Locate the cell with the specified text and output its [X, Y] center coordinate. 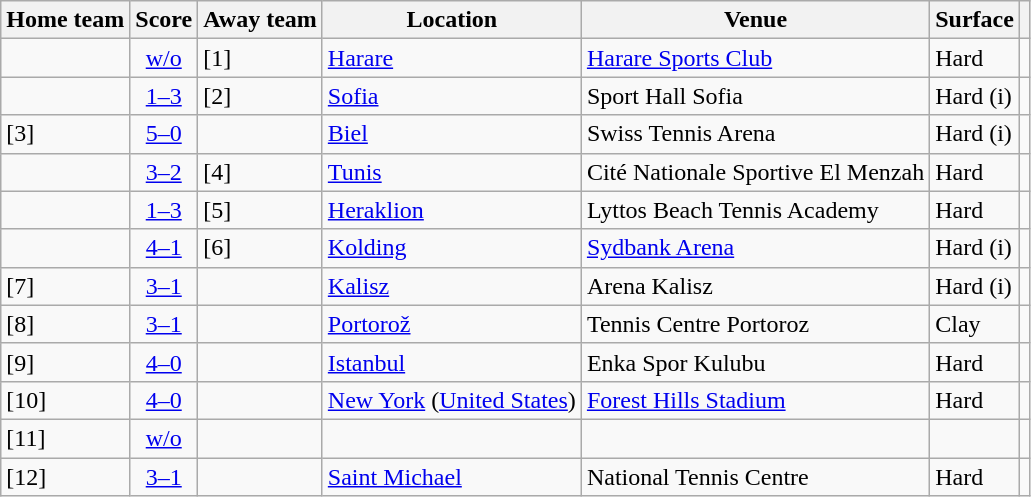
[11] [66, 438]
Away team [260, 20]
[3] [66, 134]
[5] [260, 210]
Sofia [452, 96]
[7] [66, 286]
Clay [975, 324]
5–0 [164, 134]
Venue [755, 20]
Swiss Tennis Arena [755, 134]
Lyttos Beach Tennis Academy [755, 210]
[12] [66, 477]
Heraklion [452, 210]
Kalisz [452, 286]
[2] [260, 96]
Tennis Centre Portoroz [755, 324]
Harare [452, 58]
Forest Hills Stadium [755, 400]
Biel [452, 134]
4–1 [164, 248]
Cité Nationale Sportive El Menzah [755, 172]
Harare Sports Club [755, 58]
[9] [66, 362]
Location [452, 20]
Portorož [452, 324]
National Tennis Centre [755, 477]
[4] [260, 172]
Saint Michael [452, 477]
Sport Hall Sofia [755, 96]
Surface [975, 20]
Arena Kalisz [755, 286]
[6] [260, 248]
New York (United States) [452, 400]
[8] [66, 324]
Home team [66, 20]
Score [164, 20]
Istanbul [452, 362]
[1] [260, 58]
Sydbank Arena [755, 248]
Kolding [452, 248]
Tunis [452, 172]
Enka Spor Kulubu [755, 362]
3–2 [164, 172]
[10] [66, 400]
